Identify which cell holds the provided text, then report its (x, y) central coordinate. 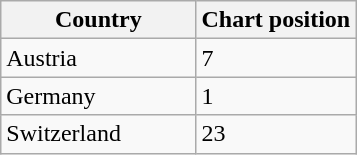
Germany (98, 96)
Austria (98, 58)
Chart position (276, 20)
Country (98, 20)
Switzerland (98, 134)
1 (276, 96)
23 (276, 134)
7 (276, 58)
